Provide the [x, y] coordinate of the cell's center where the given text is located.  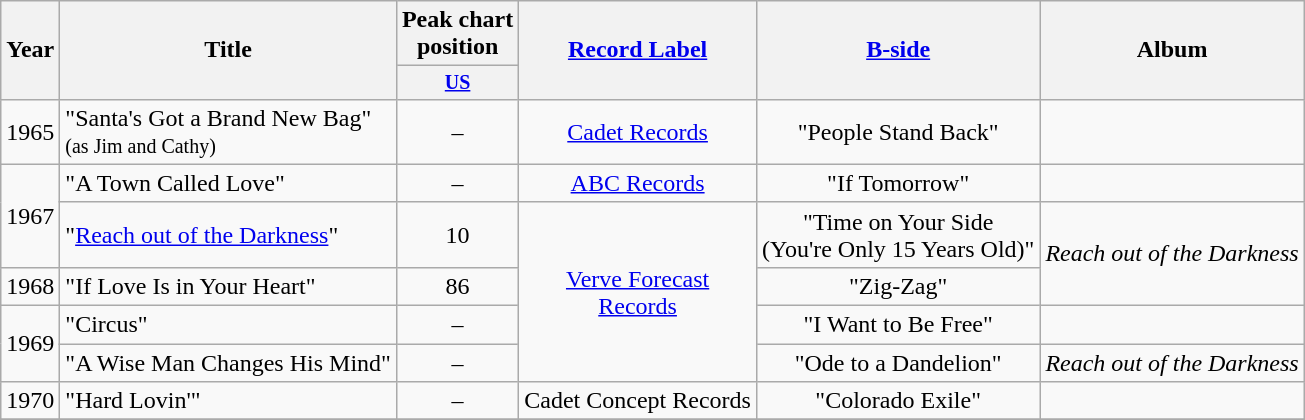
"If Tomorrow" [898, 183]
"Colorado Exile" [898, 401]
US [457, 82]
"If Love Is in Your Heart" [228, 286]
"Hard Lovin'" [228, 401]
"People Stand Back" [898, 132]
ABC Records [638, 183]
1967 [30, 216]
Record Label [638, 50]
"I Want to Be Free" [898, 325]
Peak chartposition [457, 34]
"Reach out of the Darkness" [228, 234]
"Zig-Zag" [898, 286]
Cadet Records [638, 132]
Album [1172, 50]
"Circus" [228, 325]
"A Wise Man Changes His Mind" [228, 363]
"Santa's Got a Brand New Bag"(as Jim and Cathy) [228, 132]
Year [30, 50]
86 [457, 286]
B-side [898, 50]
Title [228, 50]
1970 [30, 401]
Cadet Concept Records [638, 401]
1968 [30, 286]
1969 [30, 344]
"A Town Called Love" [228, 183]
"Ode to a Dandelion" [898, 363]
"Time on Your Side(You're Only 15 Years Old)" [898, 234]
Verve Forecast Records [638, 292]
10 [457, 234]
1965 [30, 132]
